Find where the given text appears and provide that cell's center as [X, Y] coordinate. 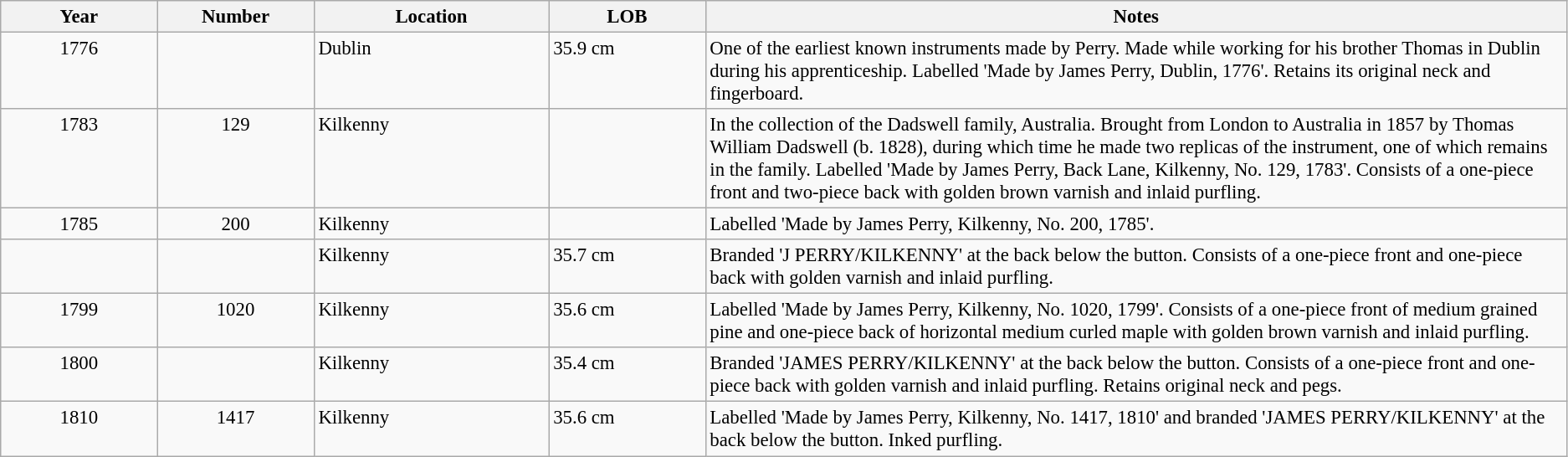
1417 [236, 429]
Number [236, 17]
1799 [79, 321]
1776 [79, 71]
35.7 cm [628, 266]
Branded 'J PERRY/KILKENNY' at the back below the button. Consists of a one-piece front and one-piece back with golden varnish and inlaid purfling. [1136, 266]
Location [432, 17]
Labelled 'Made by James Perry, Kilkenny, No. 200, 1785'. [1136, 224]
1020 [236, 321]
Notes [1136, 17]
1785 [79, 224]
1810 [79, 429]
129 [236, 159]
Labelled 'Made by James Perry, Kilkenny, No. 1417, 1810' and branded 'JAMES PERRY/KILKENNY' at the back below the button. Inked purfling. [1136, 429]
200 [236, 224]
Year [79, 17]
35.9 cm [628, 71]
LOB [628, 17]
Dublin [432, 71]
35.4 cm [628, 375]
1800 [79, 375]
1783 [79, 159]
